Determine the (X, Y) coordinate at the center of the cell enclosing the given text.  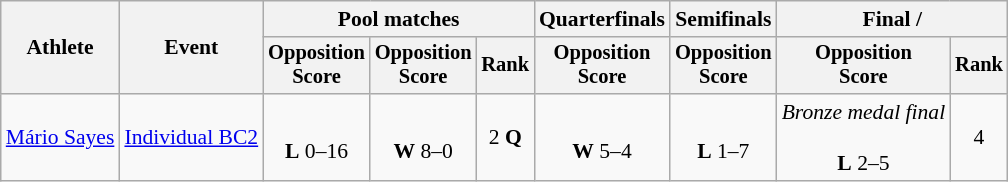
W 8–0 (424, 138)
Mário Sayes (60, 138)
L 0–16 (316, 138)
Bronze medal finalL 2–5 (864, 138)
L 1–7 (724, 138)
Individual BC2 (191, 138)
2 Q (505, 138)
Semifinals (724, 19)
Quarterfinals (602, 19)
4 (979, 138)
Final / (892, 19)
Event (191, 48)
Athlete (60, 48)
W 5–4 (602, 138)
Pool matches (398, 19)
